Extract the [X, Y] coordinate from the center of the cell holding the provided text.  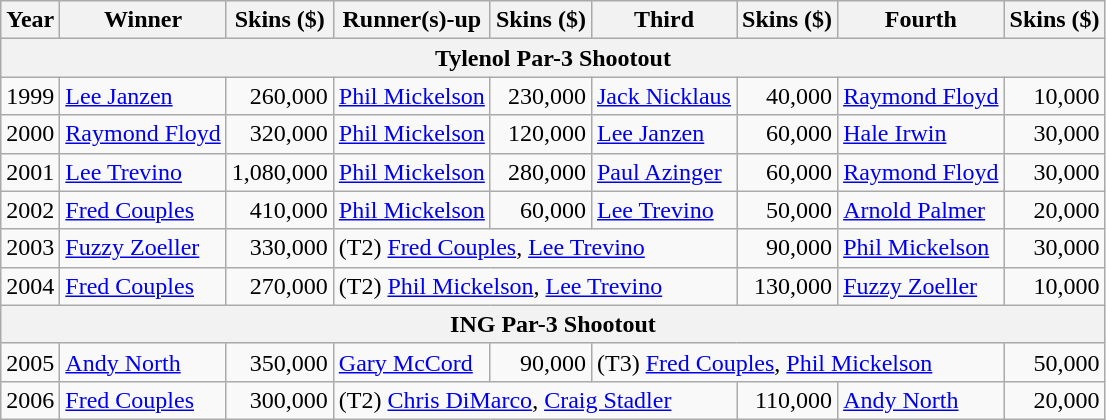
2006 [30, 400]
Arnold Palmer [921, 210]
Jack Nicklaus [664, 96]
280,000 [540, 172]
Tylenol Par-3 Shootout [553, 58]
2000 [30, 134]
410,000 [280, 210]
(T2) Phil Mickelson, Lee Trevino [534, 286]
120,000 [540, 134]
2005 [30, 362]
300,000 [280, 400]
330,000 [280, 248]
110,000 [786, 400]
Year [30, 20]
2003 [30, 248]
Fourth [921, 20]
(T2) Fred Couples, Lee Trevino [534, 248]
Gary McCord [412, 362]
Runner(s)-up [412, 20]
Hale Irwin [921, 134]
260,000 [280, 96]
1999 [30, 96]
2001 [30, 172]
ING Par-3 Shootout [553, 324]
130,000 [786, 286]
270,000 [280, 286]
(T3) Fred Couples, Phil Mickelson [798, 362]
Winner [143, 20]
Third [664, 20]
230,000 [540, 96]
1,080,000 [280, 172]
2002 [30, 210]
2004 [30, 286]
320,000 [280, 134]
(T2) Chris DiMarco, Craig Stadler [534, 400]
Paul Azinger [664, 172]
40,000 [786, 96]
350,000 [280, 362]
